Scan for the cell matching the given text and deliver its [x, y] coordinate at center. 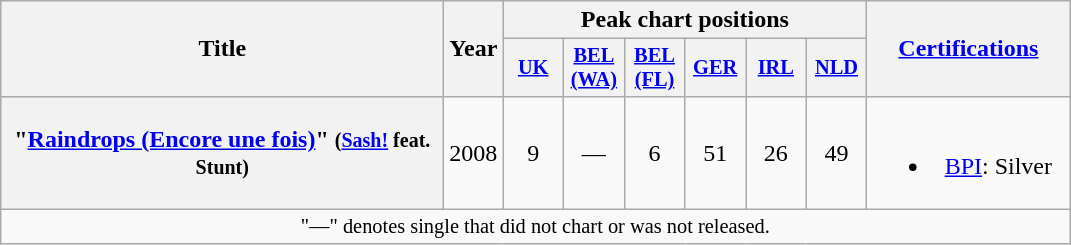
Certifications [968, 49]
BEL (FL) [654, 68]
NLD [836, 68]
BEL (WA) [594, 68]
Peak chart positions [685, 20]
Title [222, 49]
6 [654, 152]
IRL [776, 68]
Year [474, 49]
"—" denotes single that did not chart or was not released. [536, 227]
BPI: Silver [968, 152]
49 [836, 152]
9 [534, 152]
— [594, 152]
GER [716, 68]
UK [534, 68]
"Raindrops (Encore une fois)" (Sash! feat. Stunt) [222, 152]
2008 [474, 152]
26 [776, 152]
51 [716, 152]
